For the text-containing cell, return its midpoint in [X, Y] coordinate format. 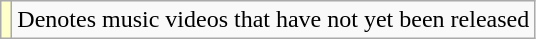
Denotes music videos that have not yet been released [274, 20]
